Search for the cell housing the specified text and yield its (x, y) center coordinate. 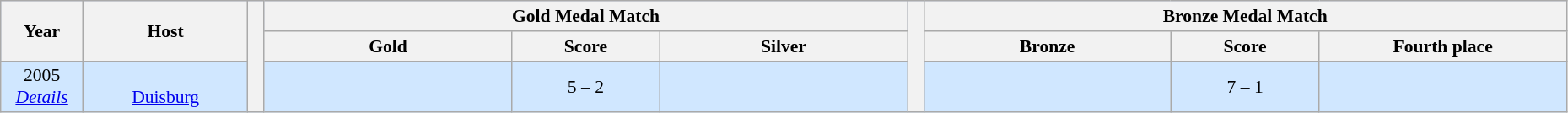
Gold Medal Match (585, 16)
Gold (388, 46)
Silver (783, 46)
Fourth place (1442, 46)
Bronze (1048, 46)
7 – 1 (1245, 86)
Bronze Medal Match (1245, 16)
2005 Details (42, 86)
Duisburg (165, 86)
5 – 2 (586, 86)
Host (165, 30)
Year (42, 30)
